Identify which cell holds the provided text, then report its [x, y] central coordinate. 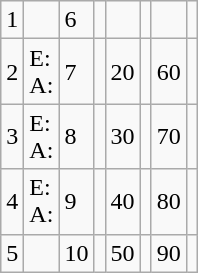
40 [122, 202]
7 [76, 72]
3 [12, 136]
90 [168, 253]
10 [76, 253]
5 [12, 253]
80 [168, 202]
70 [168, 136]
60 [168, 72]
4 [12, 202]
30 [122, 136]
8 [76, 136]
1 [12, 20]
2 [12, 72]
50 [122, 253]
20 [122, 72]
9 [76, 202]
6 [76, 20]
